Scan for the cell matching the given text and deliver its (x, y) coordinate at center. 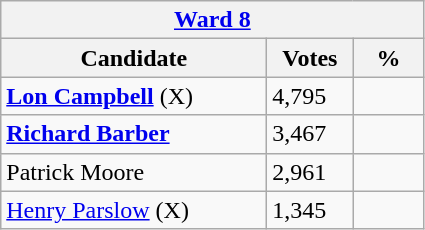
% (388, 58)
1,345 (310, 210)
Lon Campbell (X) (134, 96)
Richard Barber (134, 134)
Henry Parslow (X) (134, 210)
Ward 8 (212, 20)
3,467 (310, 134)
Patrick Moore (134, 172)
4,795 (310, 96)
Votes (310, 58)
2,961 (310, 172)
Candidate (134, 58)
